Scan for the cell matching the given text and deliver its [X, Y] coordinate at center. 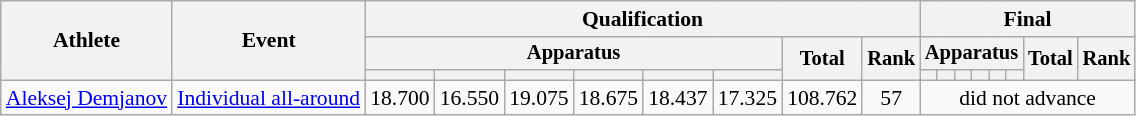
did not advance [1028, 98]
19.075 [538, 98]
57 [891, 98]
108.762 [822, 98]
17.325 [748, 98]
Athlete [86, 40]
Final [1028, 19]
Event [268, 40]
Individual all-around [268, 98]
18.700 [400, 98]
18.437 [678, 98]
16.550 [470, 98]
Qualification [642, 19]
18.675 [608, 98]
Aleksej Demjanov [86, 98]
